Identify which cell holds the provided text, then report its [x, y] central coordinate. 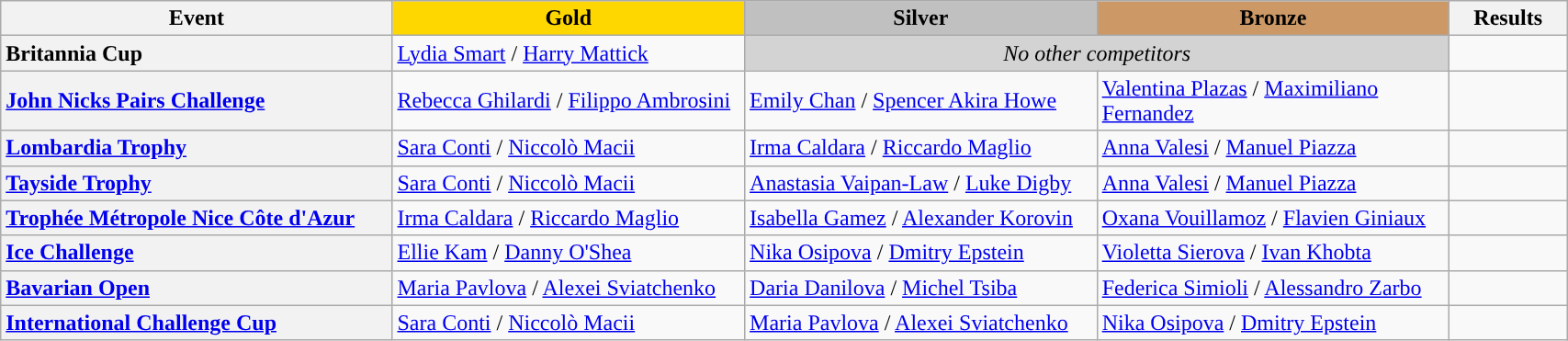
Lombardia Trophy [197, 148]
Silver [921, 18]
Event [197, 18]
Daria Danilova / Michel Tsiba [921, 288]
Results [1508, 18]
John Nicks Pairs Challenge [197, 101]
Bronze [1273, 18]
Bavarian Open [197, 288]
Violetta Sierova / Ivan Khobta [1273, 253]
Gold [569, 18]
Oxana Vouillamoz / Flavien Giniaux [1273, 218]
Ice Challenge [197, 253]
Lydia Smart / Harry Mattick [569, 53]
Tayside Trophy [197, 183]
International Challenge Cup [197, 323]
Valentina Plazas / Maximiliano Fernandez [1273, 101]
Rebecca Ghilardi / Filippo Ambrosini [569, 101]
Anastasia Vaipan-Law / Luke Digby [921, 183]
No other competitors [1097, 53]
Ellie Kam / Danny O'Shea [569, 253]
Trophée Métropole Nice Côte d'Azur [197, 218]
Federica Simioli / Alessandro Zarbo [1273, 288]
Emily Chan / Spencer Akira Howe [921, 101]
Britannia Cup [197, 53]
Isabella Gamez / Alexander Korovin [921, 218]
